Extract the [x, y] coordinate from the center of the cell holding the provided text.  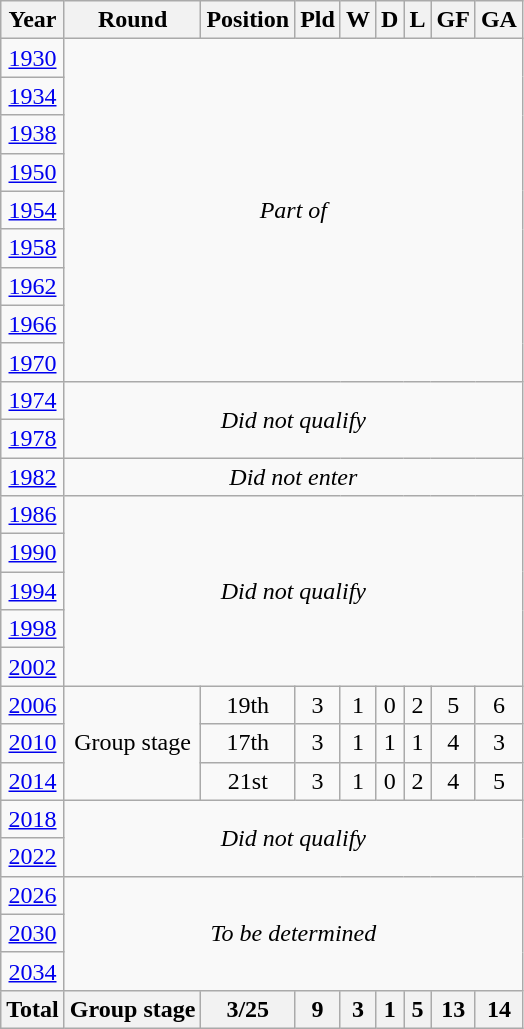
1974 [33, 400]
3/25 [248, 1009]
17th [248, 743]
9 [318, 1009]
Did not enter [293, 477]
21st [248, 781]
Round [132, 20]
14 [498, 1009]
1998 [33, 629]
19th [248, 705]
1986 [33, 515]
1934 [33, 96]
Year [33, 20]
Pld [318, 20]
2034 [33, 971]
2026 [33, 895]
1978 [33, 438]
To be determined [293, 933]
1990 [33, 553]
1930 [33, 58]
1950 [33, 172]
1954 [33, 210]
2002 [33, 667]
Part of [293, 210]
2006 [33, 705]
2014 [33, 781]
2018 [33, 819]
Total [33, 1009]
L [418, 20]
13 [453, 1009]
2010 [33, 743]
GF [453, 20]
D [389, 20]
1982 [33, 477]
Position [248, 20]
2022 [33, 857]
6 [498, 705]
1966 [33, 324]
1994 [33, 591]
GA [498, 20]
2030 [33, 933]
1938 [33, 134]
1962 [33, 286]
1970 [33, 362]
W [358, 20]
1958 [33, 248]
